Find where the given text appears and provide that cell's center as (X, Y) coordinate. 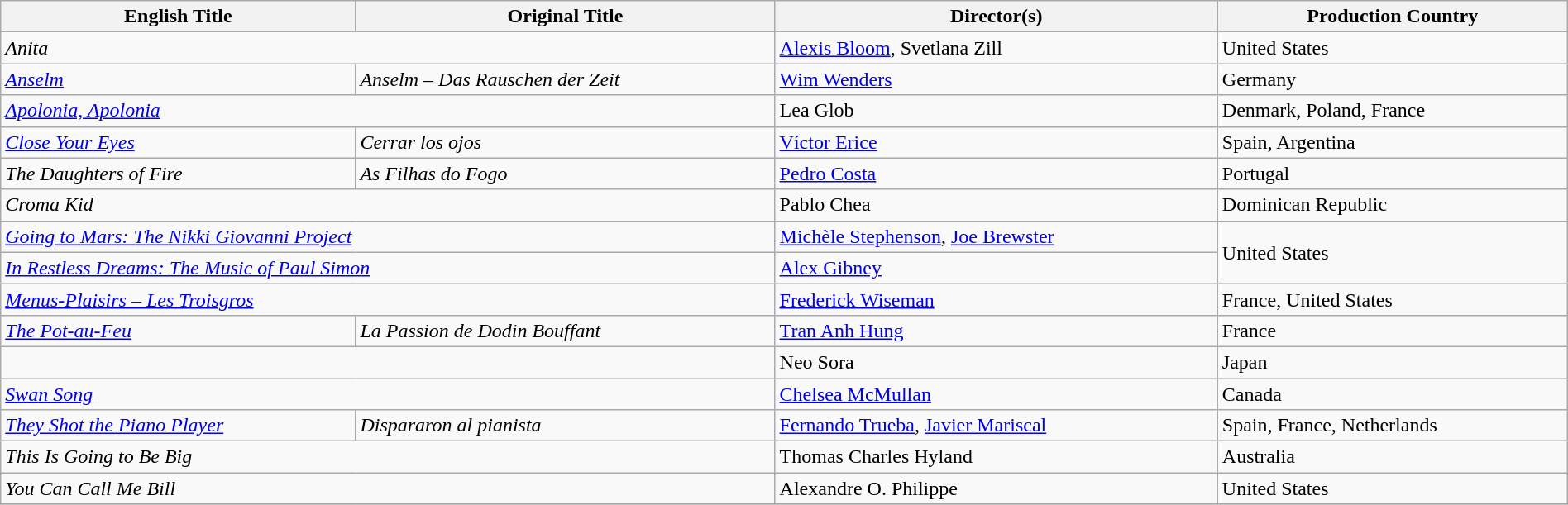
Pablo Chea (996, 205)
Chelsea McMullan (996, 394)
As Filhas do Fogo (566, 174)
Japan (1393, 362)
Tran Anh Hung (996, 331)
Neo Sora (996, 362)
Close Your Eyes (179, 142)
Denmark, Poland, France (1393, 111)
France, United States (1393, 299)
Alexandre O. Philippe (996, 488)
The Pot-au-Feu (179, 331)
Michèle Stephenson, Joe Brewster (996, 236)
English Title (179, 17)
Apolonia, Apolonia (388, 111)
Portugal (1393, 174)
Alexis Bloom, Svetlana Zill (996, 48)
Alex Gibney (996, 268)
Anselm – Das Rauschen der Zeit (566, 79)
Spain, Argentina (1393, 142)
Production Country (1393, 17)
Fernando Trueba, Javier Mariscal (996, 426)
You Can Call Me Bill (388, 488)
Frederick Wiseman (996, 299)
Original Title (566, 17)
In Restless Dreams: The Music of Paul Simon (388, 268)
Australia (1393, 457)
Croma Kid (388, 205)
Thomas Charles Hyland (996, 457)
Dispararon al pianista (566, 426)
This Is Going to Be Big (388, 457)
Going to Mars: The Nikki Giovanni Project (388, 236)
Germany (1393, 79)
Wim Wenders (996, 79)
The Daughters of Fire (179, 174)
They Shot the Piano Player (179, 426)
Lea Glob (996, 111)
Dominican Republic (1393, 205)
France (1393, 331)
Menus-Plaisirs – Les Troisgros (388, 299)
Spain, France, Netherlands (1393, 426)
Anita (388, 48)
Víctor Erice (996, 142)
Director(s) (996, 17)
Anselm (179, 79)
Cerrar los ojos (566, 142)
Pedro Costa (996, 174)
Canada (1393, 394)
Swan Song (388, 394)
La Passion de Dodin Bouffant (566, 331)
